Determine the (X, Y) coordinate at the center of the cell enclosing the given text.  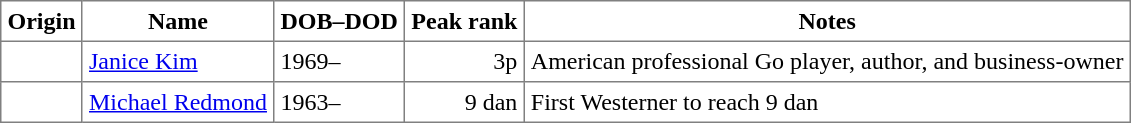
Notes (827, 21)
First Westerner to reach 9 dan (827, 102)
DOB–DOD (340, 21)
1969– (340, 61)
American professional Go player, author, and business-owner (827, 61)
Name (178, 21)
Origin (42, 21)
Janice Kim (178, 61)
3p (465, 61)
Michael Redmond (178, 102)
1963– (340, 102)
Peak rank (465, 21)
9 dan (465, 102)
